For the text-containing cell, return its midpoint in (x, y) coordinate format. 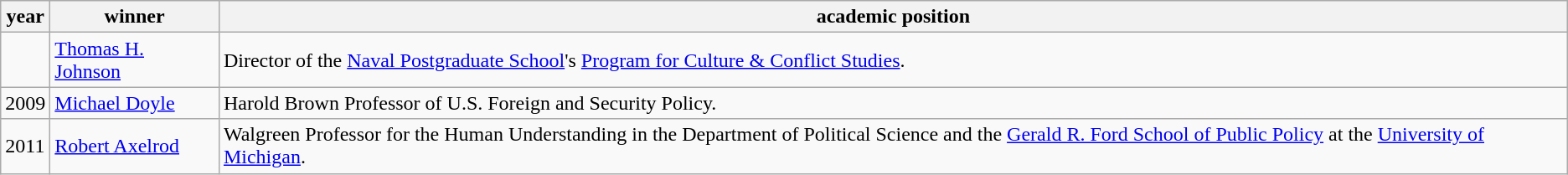
Harold Brown Professor of U.S. Foreign and Security Policy. (893, 103)
Director of the Naval Postgraduate School's Program for Culture & Conflict Studies. (893, 60)
Michael Doyle (135, 103)
year (25, 17)
Thomas H. Johnson (135, 60)
academic position (893, 17)
2011 (25, 146)
2009 (25, 103)
Robert Axelrod (135, 146)
winner (135, 17)
